Return the [x, y] coordinate for the center point of the cell that contains the specified text.  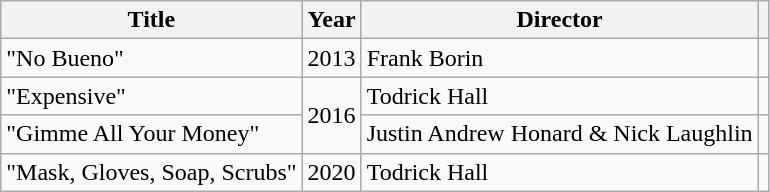
Title [152, 20]
Justin Andrew Honard & Nick Laughlin [560, 134]
Year [332, 20]
2016 [332, 115]
"Mask, Gloves, Soap, Scrubs" [152, 172]
"Gimme All Your Money" [152, 134]
"No Bueno" [152, 58]
Frank Borin [560, 58]
"Expensive" [152, 96]
2020 [332, 172]
2013 [332, 58]
Director [560, 20]
